Find where the given text appears and provide that cell's center as (x, y) coordinate. 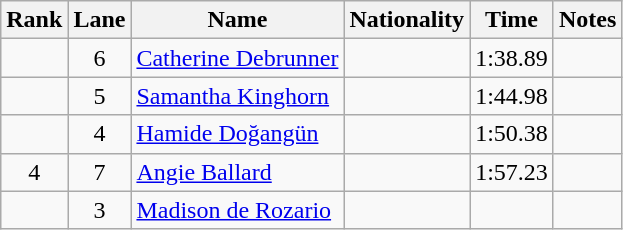
Lane (100, 20)
Rank (34, 20)
7 (100, 172)
Catherine Debrunner (238, 58)
Notes (587, 20)
Time (512, 20)
1:44.98 (512, 96)
Nationality (407, 20)
5 (100, 96)
Hamide Doğangün (238, 134)
6 (100, 58)
3 (100, 210)
Name (238, 20)
1:57.23 (512, 172)
Angie Ballard (238, 172)
Madison de Rozario (238, 210)
1:38.89 (512, 58)
Samantha Kinghorn (238, 96)
1:50.38 (512, 134)
